Capture the cell that displays the provided text and extract its (X, Y) central coordinate. 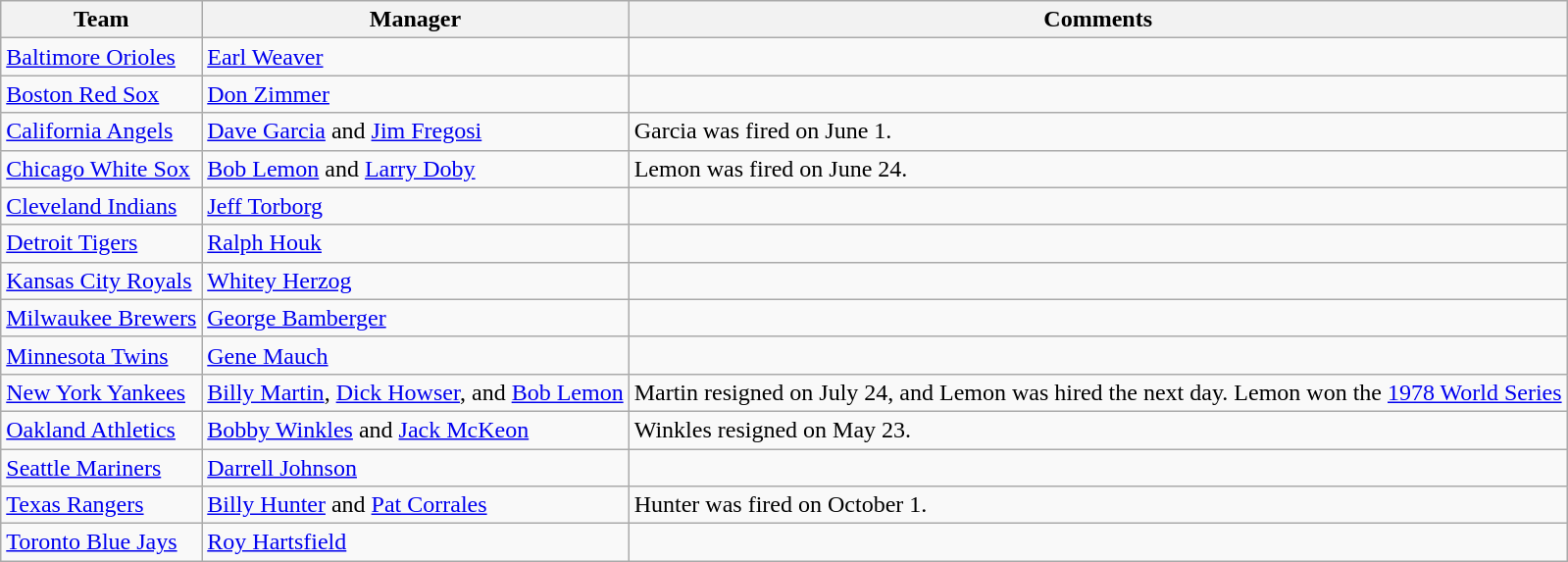
Baltimore Orioles (102, 57)
Milwaukee Brewers (102, 318)
Dave Garcia and Jim Fregosi (416, 131)
Garcia was fired on June 1. (1098, 131)
Roy Hartsfield (416, 542)
Bobby Winkles and Jack McKeon (416, 430)
Martin resigned on July 24, and Lemon was hired the next day. Lemon won the 1978 World Series (1098, 392)
Lemon was fired on June 24. (1098, 169)
Seattle Mariners (102, 468)
Cleveland Indians (102, 206)
Chicago White Sox (102, 169)
Jeff Torborg (416, 206)
Team (102, 20)
Texas Rangers (102, 505)
Earl Weaver (416, 57)
Boston Red Sox (102, 94)
George Bamberger (416, 318)
New York Yankees (102, 392)
Don Zimmer (416, 94)
Manager (416, 20)
California Angels (102, 131)
Toronto Blue Jays (102, 542)
Whitey Herzog (416, 281)
Winkles resigned on May 23. (1098, 430)
Kansas City Royals (102, 281)
Detroit Tigers (102, 243)
Comments (1098, 20)
Darrell Johnson (416, 468)
Billy Hunter and Pat Corrales (416, 505)
Oakland Athletics (102, 430)
Bob Lemon and Larry Doby (416, 169)
Hunter was fired on October 1. (1098, 505)
Minnesota Twins (102, 355)
Gene Mauch (416, 355)
Ralph Houk (416, 243)
Billy Martin, Dick Howser, and Bob Lemon (416, 392)
